Provide the (x, y) coordinate of the cell's center where the given text is located.  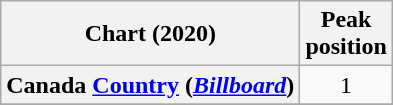
Canada Country (Billboard) (150, 85)
1 (346, 85)
Chart (2020) (150, 34)
Peak position (346, 34)
